Output the (X, Y) coordinate of the center of the cell containing the given text.  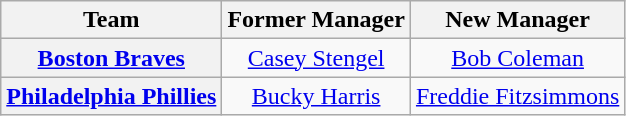
Freddie Fitzsimmons (517, 96)
Bucky Harris (316, 96)
New Manager (517, 20)
Former Manager (316, 20)
Bob Coleman (517, 58)
Boston Braves (112, 58)
Team (112, 20)
Philadelphia Phillies (112, 96)
Casey Stengel (316, 58)
